Detect which cell encompasses the target text, then output its [x, y] center coordinate. 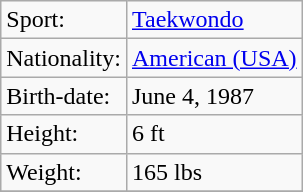
165 lbs [214, 172]
Taekwondo [214, 20]
Weight: [64, 172]
June 4, 1987 [214, 96]
Birth-date: [64, 96]
6 ft [214, 134]
Height: [64, 134]
Nationality: [64, 58]
Sport: [64, 20]
American (USA) [214, 58]
